Provide the (X, Y) coordinate of the cell's center where the given text is located.  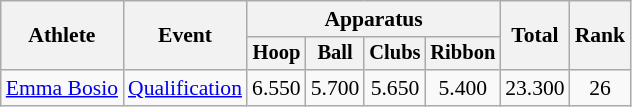
Emma Bosio (62, 88)
5.650 (394, 88)
5.400 (462, 88)
Event (185, 36)
Hoop (276, 54)
Qualification (185, 88)
Athlete (62, 36)
Ball (336, 54)
23.300 (534, 88)
Clubs (394, 54)
26 (600, 88)
6.550 (276, 88)
Ribbon (462, 54)
Apparatus (374, 19)
Total (534, 36)
5.700 (336, 88)
Rank (600, 36)
